Return [X, Y] of the center of cell containing provided text 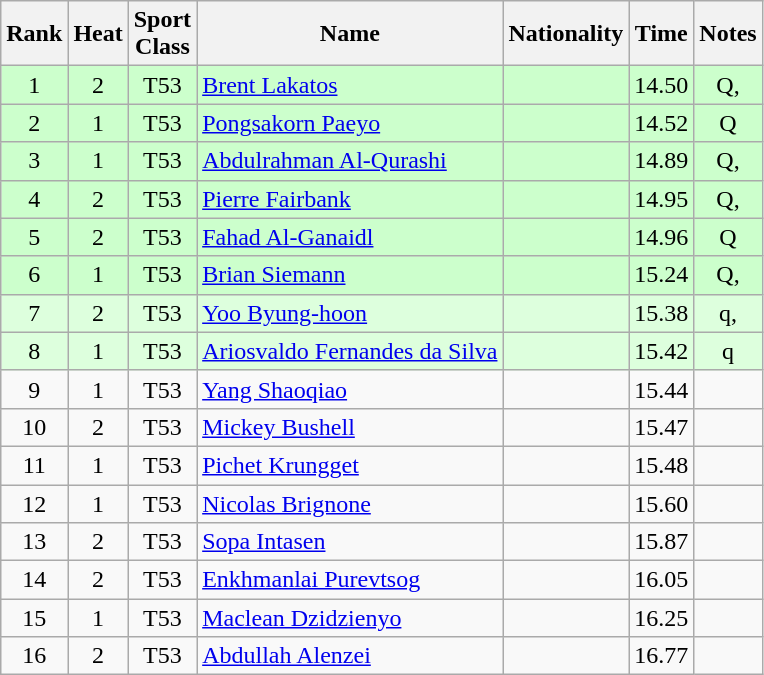
Abdulrahman Al-Qurashi [350, 161]
9 [34, 389]
15.60 [662, 503]
Pichet Krungget [350, 465]
Fahad Al-Ganaidl [350, 237]
Sopa Intasen [350, 542]
8 [34, 351]
Maclean Dzidzienyo [350, 618]
15.38 [662, 313]
Time [662, 34]
14.50 [662, 85]
15.48 [662, 465]
12 [34, 503]
Brian Siemann [350, 275]
Nicolas Brignone [350, 503]
10 [34, 427]
3 [34, 161]
16.05 [662, 580]
Pongsakorn Paeyo [350, 123]
SportClass [162, 34]
Yoo Byung-hoon [350, 313]
q, [728, 313]
Rank [34, 34]
15.87 [662, 542]
Mickey Bushell [350, 427]
16.25 [662, 618]
14.95 [662, 199]
Yang Shaoqiao [350, 389]
Abdullah Alenzei [350, 656]
5 [34, 237]
q [728, 351]
11 [34, 465]
7 [34, 313]
16.77 [662, 656]
Brent Lakatos [350, 85]
6 [34, 275]
13 [34, 542]
Ariosvaldo Fernandes da Silva [350, 351]
15.24 [662, 275]
14 [34, 580]
15.42 [662, 351]
Name [350, 34]
15.44 [662, 389]
14.96 [662, 237]
15.47 [662, 427]
Notes [728, 34]
16 [34, 656]
14.52 [662, 123]
Nationality [566, 34]
Heat [98, 34]
14.89 [662, 161]
Pierre Fairbank [350, 199]
4 [34, 199]
15 [34, 618]
Enkhmanlai Purevtsog [350, 580]
